Extract the [x, y] coordinate from the center of the cell holding the provided text.  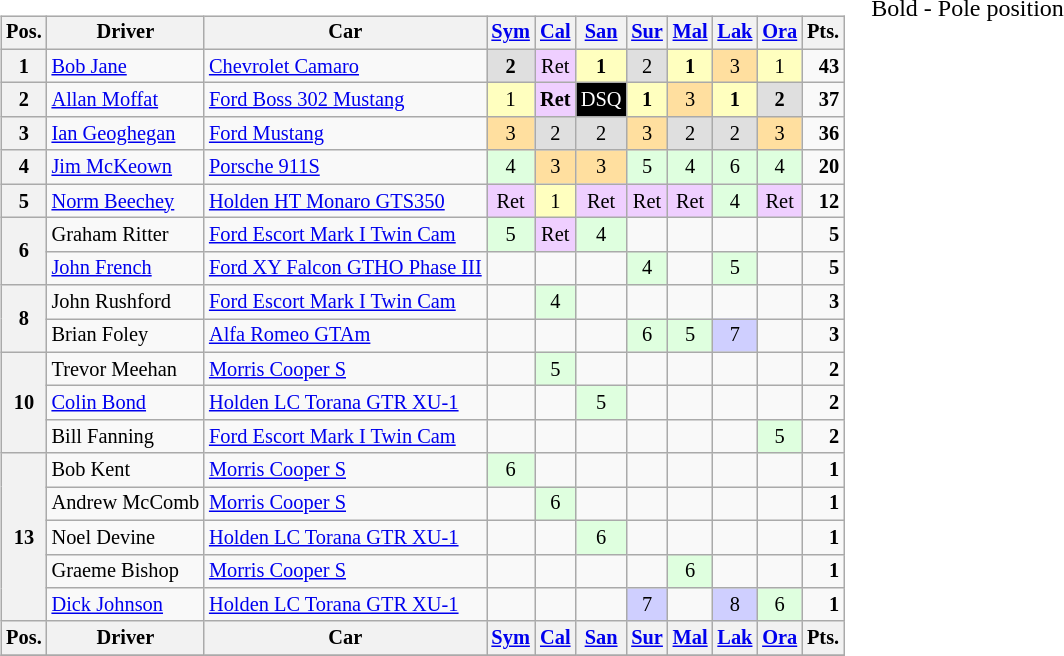
10 [24, 402]
Brian Foley [126, 336]
Alfa Romeo GTAm [345, 336]
Trevor Meehan [126, 369]
Ian Geoghegan [126, 134]
Ford Mustang [345, 134]
Holden HT Monaro GTS350 [345, 201]
20 [823, 167]
Noel Devine [126, 537]
Colin Bond [126, 403]
Bob Kent [126, 470]
John Rushford [126, 302]
43 [823, 66]
Chevrolet Camaro [345, 66]
13 [24, 537]
Ford Boss 302 Mustang [345, 100]
Allan Moffat [126, 100]
Jim McKeown [126, 167]
Bill Fanning [126, 437]
Norm Beechey [126, 201]
John French [126, 268]
Andrew McComb [126, 504]
DSQ [601, 100]
Ford XY Falcon GTHO Phase III [345, 268]
36 [823, 134]
Graeme Bishop [126, 571]
Porsche 911S [345, 167]
Graham Ritter [126, 235]
Bob Jane [126, 66]
12 [823, 201]
Dick Johnson [126, 605]
37 [823, 100]
